Locate the cell with the specified text and output its (X, Y) center coordinate. 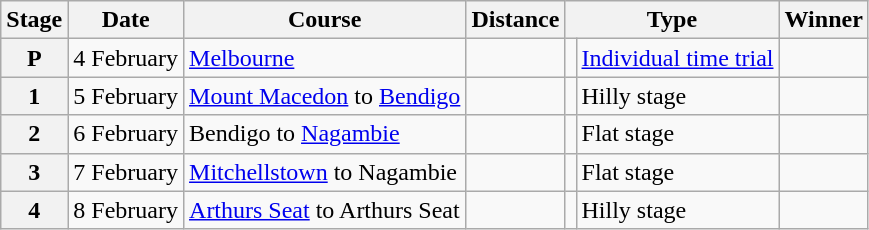
Mitchellstown to Nagambie (325, 172)
Bendigo to Nagambie (325, 134)
Individual time trial (678, 58)
Arthurs Seat to Arthurs Seat (325, 210)
Mount Macedon to Bendigo (325, 96)
P (34, 58)
4 (34, 210)
Distance (516, 20)
Course (325, 20)
5 February (126, 96)
Winner (824, 20)
3 (34, 172)
Date (126, 20)
Type (672, 20)
1 (34, 96)
6 February (126, 134)
4 February (126, 58)
7 February (126, 172)
Melbourne (325, 58)
8 February (126, 210)
Stage (34, 20)
2 (34, 134)
